Return the [X, Y] coordinate for the center point of the cell that contains the specified text.  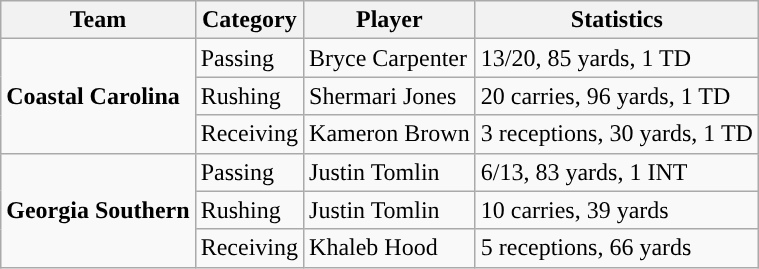
Georgia Southern [98, 210]
Bryce Carpenter [390, 58]
Statistics [616, 20]
13/20, 85 yards, 1 TD [616, 58]
Team [98, 20]
Player [390, 20]
3 receptions, 30 yards, 1 TD [616, 134]
6/13, 83 yards, 1 INT [616, 172]
Category [249, 20]
Khaleb Hood [390, 248]
20 carries, 96 yards, 1 TD [616, 96]
Shermari Jones [390, 96]
Coastal Carolina [98, 96]
5 receptions, 66 yards [616, 248]
10 carries, 39 yards [616, 210]
Kameron Brown [390, 134]
